Provide the [x, y] coordinate of the cell's center where the given text is located.  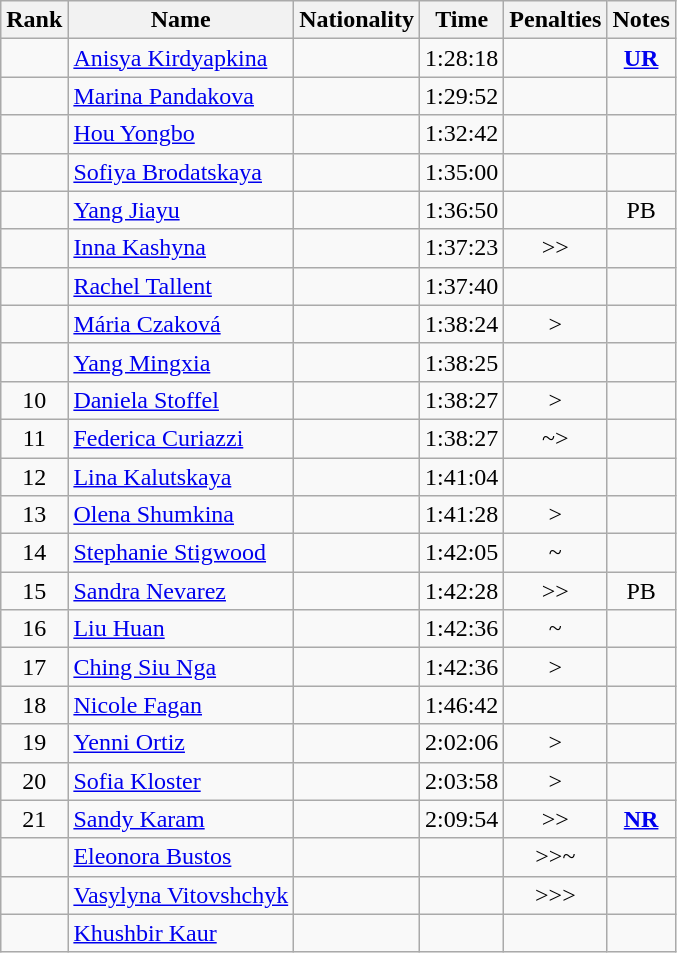
1:32:42 [461, 134]
17 [34, 667]
Rank [34, 20]
Sandra Nevarez [181, 591]
Yang Jiayu [181, 210]
Inna Kashyna [181, 248]
Ching Siu Nga [181, 667]
Notes [641, 20]
1:35:00 [461, 172]
Penalties [556, 20]
Sofiya Brodatskaya [181, 172]
Marina Pandakova [181, 96]
Rachel Tallent [181, 286]
>>> [556, 895]
1:41:04 [461, 477]
1:41:28 [461, 515]
UR [641, 58]
2:02:06 [461, 743]
2:09:54 [461, 819]
Mária Czaková [181, 324]
Anisya Kirdyapkina [181, 58]
Liu Huan [181, 629]
Eleonora Bustos [181, 857]
Yang Mingxia [181, 362]
1:37:40 [461, 286]
Vasylyna Vitovshchyk [181, 895]
Sandy Karam [181, 819]
Olena Shumkina [181, 515]
1:46:42 [461, 705]
~> [556, 438]
1:42:05 [461, 553]
Lina Kalutskaya [181, 477]
16 [34, 629]
13 [34, 515]
20 [34, 781]
19 [34, 743]
Yenni Ortiz [181, 743]
Federica Curiazzi [181, 438]
Khushbir Kaur [181, 933]
Daniela Stoffel [181, 400]
NR [641, 819]
21 [34, 819]
12 [34, 477]
1:36:50 [461, 210]
1:37:23 [461, 248]
10 [34, 400]
1:42:28 [461, 591]
18 [34, 705]
Stephanie Stigwood [181, 553]
1:28:18 [461, 58]
Nationality [357, 20]
>>~ [556, 857]
Nicole Fagan [181, 705]
Name [181, 20]
1:38:25 [461, 362]
11 [34, 438]
2:03:58 [461, 781]
Hou Yongbo [181, 134]
1:38:24 [461, 324]
Time [461, 20]
1:29:52 [461, 96]
Sofia Kloster [181, 781]
14 [34, 553]
15 [34, 591]
